Capture the cell that displays the provided text and extract its [x, y] central coordinate. 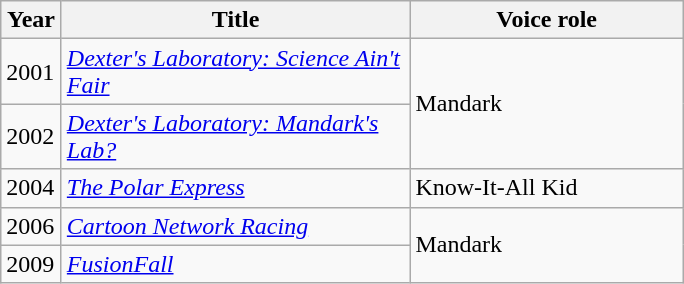
2001 [32, 72]
Know-It-All Kid [547, 188]
2004 [32, 188]
2002 [32, 136]
Title [236, 20]
Year [32, 20]
Voice role [547, 20]
2006 [32, 226]
2009 [32, 264]
FusionFall [236, 264]
The Polar Express [236, 188]
Dexter's Laboratory: Mandark's Lab? [236, 136]
Cartoon Network Racing [236, 226]
Dexter's Laboratory: Science Ain't Fair [236, 72]
